Provide the (x, y) coordinate of the cell's center where the given text is located.  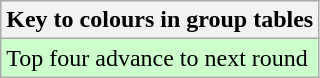
Key to colours in group tables (160, 20)
Top four advance to next round (160, 58)
